Return the [X, Y] coordinate for the center point of the cell that contains the specified text.  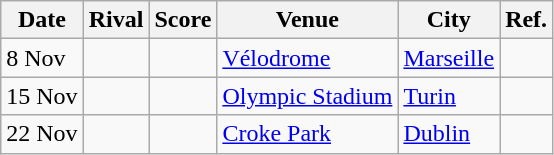
Score [183, 20]
Croke Park [308, 134]
8 Nov [42, 58]
15 Nov [42, 96]
22 Nov [42, 134]
Venue [308, 20]
Date [42, 20]
Rival [116, 20]
Turin [449, 96]
Ref. [526, 20]
Dublin [449, 134]
Vélodrome [308, 58]
City [449, 20]
Olympic Stadium [308, 96]
Marseille [449, 58]
